Output the [x, y] coordinate of the center of the cell containing the given text.  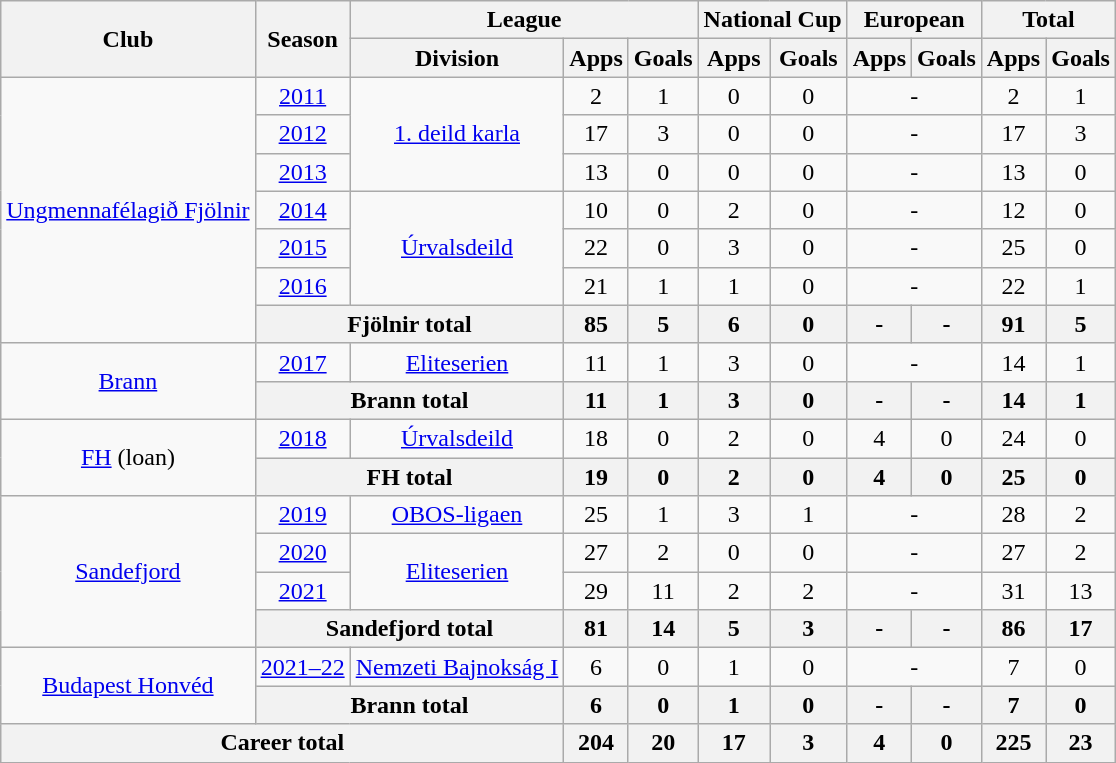
FH (loan) [128, 457]
18 [596, 438]
1. deild karla [457, 134]
2019 [302, 515]
Season [302, 39]
2016 [302, 286]
Nemzeti Bajnokság I [457, 667]
2012 [302, 134]
12 [1013, 210]
81 [596, 629]
Career total [282, 743]
Ungmennafélagið Fjölnir [128, 210]
Fjölnir total [410, 324]
2011 [302, 96]
20 [663, 743]
European [914, 20]
204 [596, 743]
19 [596, 477]
Sandefjord [128, 572]
24 [1013, 438]
29 [596, 591]
2015 [302, 248]
10 [596, 210]
Total [1048, 20]
Division [457, 58]
31 [1013, 591]
225 [1013, 743]
2017 [302, 362]
Club [128, 39]
National Cup [772, 20]
FH total [410, 477]
28 [1013, 515]
2021–22 [302, 667]
86 [1013, 629]
91 [1013, 324]
2020 [302, 553]
23 [1081, 743]
2018 [302, 438]
Sandefjord total [410, 629]
OBOS-ligaen [457, 515]
2021 [302, 591]
21 [596, 286]
League [524, 20]
Brann [128, 381]
2013 [302, 172]
85 [596, 324]
2014 [302, 210]
Budapest Honvéd [128, 686]
